Determine the [X, Y] coordinate at the center of the cell enclosing the given text.  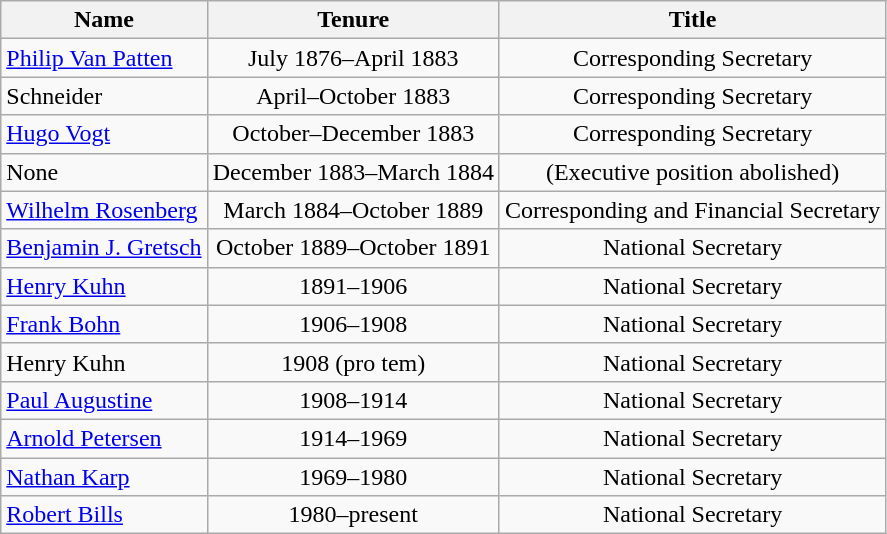
Frank Bohn [104, 324]
Corresponding and Financial Secretary [692, 210]
Nathan Karp [104, 477]
Arnold Petersen [104, 438]
Robert Bills [104, 515]
April–October 1883 [353, 96]
Tenure [353, 20]
1891–1906 [353, 286]
Schneider [104, 96]
1914–1969 [353, 438]
Philip Van Patten [104, 58]
December 1883–March 1884 [353, 172]
Title [692, 20]
Benjamin J. Gretsch [104, 248]
1908–1914 [353, 400]
Wilhelm Rosenberg [104, 210]
Name [104, 20]
July 1876–April 1883 [353, 58]
October–December 1883 [353, 134]
1969–1980 [353, 477]
March 1884–October 1889 [353, 210]
(Executive position abolished) [692, 172]
October 1889–October 1891 [353, 248]
1908 (pro tem) [353, 362]
Paul Augustine [104, 400]
1906–1908 [353, 324]
Hugo Vogt [104, 134]
None [104, 172]
1980–present [353, 515]
